Locate the cell with the specified text and output its (X, Y) center coordinate. 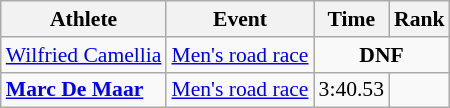
Event (240, 19)
Marc De Maar (84, 90)
Time (352, 19)
Rank (420, 19)
Athlete (84, 19)
3:40.53 (352, 90)
Wilfried Camellia (84, 55)
DNF (382, 55)
